Output the [x, y] coordinate of the center of the cell containing the given text.  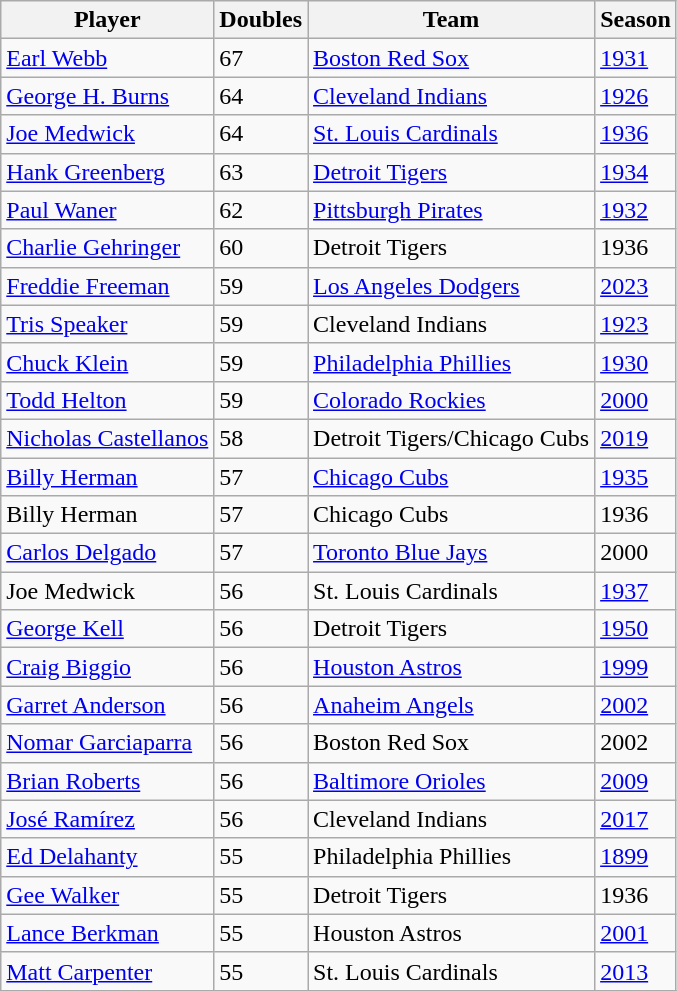
Baltimore Orioles [452, 781]
62 [261, 210]
60 [261, 248]
Charlie Gehringer [108, 248]
Player [108, 20]
2009 [636, 781]
1935 [636, 477]
1926 [636, 96]
1937 [636, 591]
1950 [636, 629]
Chuck Klein [108, 362]
2023 [636, 286]
Nicholas Castellanos [108, 438]
Team [452, 20]
Gee Walker [108, 895]
Garret Anderson [108, 705]
2013 [636, 971]
Season [636, 20]
Freddie Freeman [108, 286]
Carlos Delgado [108, 553]
Brian Roberts [108, 781]
2017 [636, 819]
2019 [636, 438]
Los Angeles Dodgers [452, 286]
Doubles [261, 20]
Detroit Tigers/Chicago Cubs [452, 438]
67 [261, 58]
Matt Carpenter [108, 971]
Toronto Blue Jays [452, 553]
1934 [636, 172]
Paul Waner [108, 210]
1932 [636, 210]
Colorado Rockies [452, 400]
Nomar Garciaparra [108, 743]
Anaheim Angels [452, 705]
2001 [636, 933]
1931 [636, 58]
1930 [636, 362]
63 [261, 172]
George H. Burns [108, 96]
Hank Greenberg [108, 172]
Lance Berkman [108, 933]
Earl Webb [108, 58]
1923 [636, 324]
Ed Delahanty [108, 857]
Todd Helton [108, 400]
George Kell [108, 629]
José Ramírez [108, 819]
Tris Speaker [108, 324]
58 [261, 438]
1899 [636, 857]
1999 [636, 667]
Pittsburgh Pirates [452, 210]
Craig Biggio [108, 667]
